Detect which cell encompasses the target text, then output its [x, y] center coordinate. 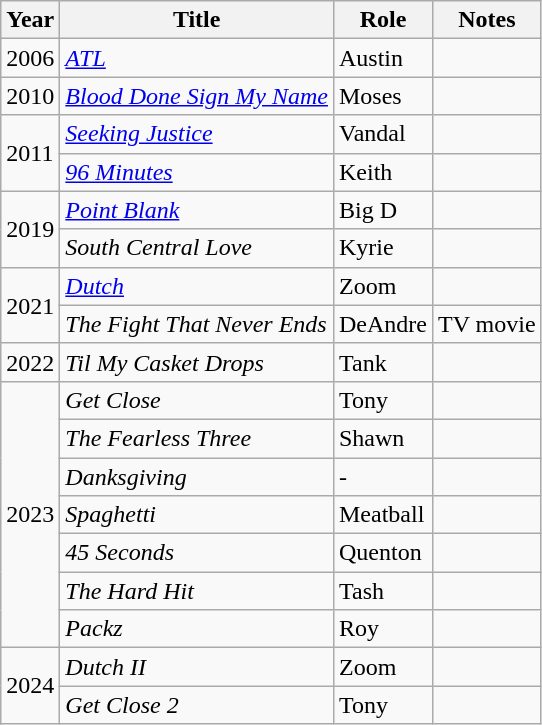
Year [30, 20]
Shawn [382, 438]
Meatball [382, 515]
Packz [197, 629]
Dutch II [197, 667]
Roy [382, 629]
Blood Done Sign My Name [197, 96]
The Hard Hit [197, 591]
Role [382, 20]
TV movie [488, 324]
Quenton [382, 553]
- [382, 477]
2011 [30, 153]
Kyrie [382, 248]
Til My Casket Drops [197, 362]
DeAndre [382, 324]
Title [197, 20]
Seeking Justice [197, 134]
The Fight That Never Ends [197, 324]
Tank [382, 362]
2024 [30, 686]
2021 [30, 305]
Get Close [197, 400]
Notes [488, 20]
The Fearless Three [197, 438]
Tash [382, 591]
Danksgiving [197, 477]
Point Blank [197, 210]
Dutch [197, 286]
2019 [30, 229]
Moses [382, 96]
ATL [197, 58]
Get Close 2 [197, 705]
2010 [30, 96]
45 Seconds [197, 553]
South Central Love [197, 248]
Vandal [382, 134]
2023 [30, 514]
2022 [30, 362]
2006 [30, 58]
Spaghetti [197, 515]
Big D [382, 210]
Keith [382, 172]
96 Minutes [197, 172]
Austin [382, 58]
